Scan for the cell matching the given text and deliver its [x, y] coordinate at center. 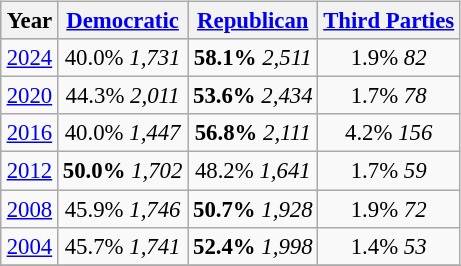
1.4% 53 [389, 246]
50.0% 1,702 [122, 171]
Third Parties [389, 21]
2008 [29, 209]
52.4% 1,998 [253, 246]
44.3% 2,011 [122, 96]
2016 [29, 133]
1.7% 59 [389, 171]
50.7% 1,928 [253, 209]
2004 [29, 246]
53.6% 2,434 [253, 96]
2020 [29, 96]
1.9% 82 [389, 58]
40.0% 1,731 [122, 58]
45.7% 1,741 [122, 246]
1.7% 78 [389, 96]
56.8% 2,111 [253, 133]
2024 [29, 58]
48.2% 1,641 [253, 171]
Democratic [122, 21]
Republican [253, 21]
58.1% 2,511 [253, 58]
40.0% 1,447 [122, 133]
2012 [29, 171]
Year [29, 21]
45.9% 1,746 [122, 209]
1.9% 72 [389, 209]
4.2% 156 [389, 133]
